Pinpoint the cell where the given text exists, returning its [x, y] midpoint coordinate. 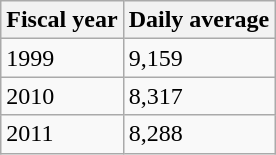
8,317 [199, 96]
2011 [62, 134]
2010 [62, 96]
8,288 [199, 134]
Daily average [199, 20]
1999 [62, 58]
9,159 [199, 58]
Fiscal year [62, 20]
